Provide the (X, Y) coordinate of the cell's center where the given text is located.  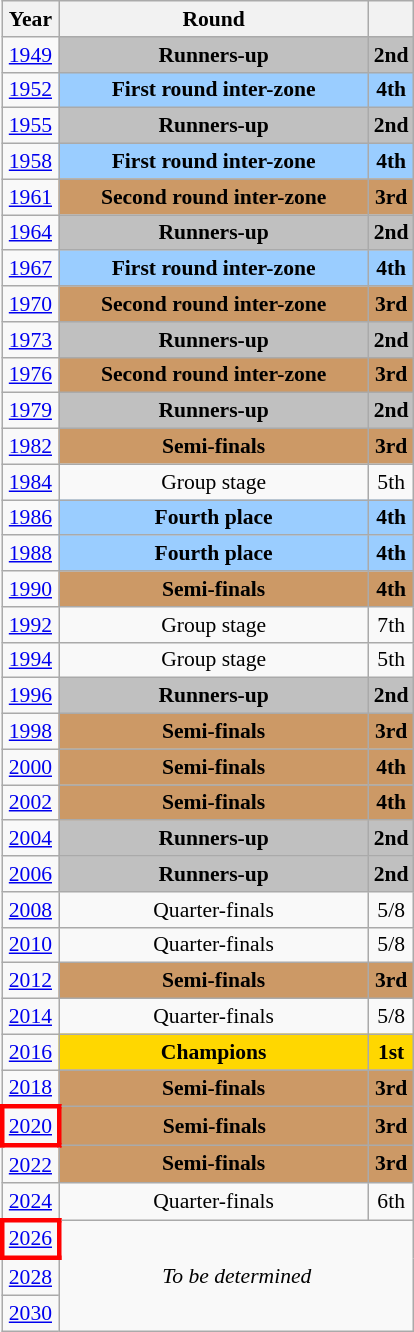
1988 (30, 554)
2008 (30, 910)
1996 (30, 696)
Champions (214, 1052)
1970 (30, 304)
2030 (30, 1314)
1973 (30, 340)
1958 (30, 162)
2002 (30, 803)
1967 (30, 269)
2004 (30, 839)
6th (392, 1202)
1955 (30, 126)
1979 (30, 411)
2014 (30, 1017)
1984 (30, 482)
2028 (30, 1278)
1992 (30, 625)
2020 (30, 1126)
1964 (30, 233)
1952 (30, 90)
2018 (30, 1088)
1961 (30, 197)
1982 (30, 447)
Round (214, 19)
1998 (30, 732)
1994 (30, 660)
2016 (30, 1052)
To be determined (236, 1276)
2022 (30, 1164)
1990 (30, 589)
1986 (30, 518)
2006 (30, 874)
7th (392, 625)
1976 (30, 375)
1st (392, 1052)
2026 (30, 1240)
2010 (30, 945)
2024 (30, 1202)
Year (30, 19)
2000 (30, 767)
1949 (30, 55)
2012 (30, 981)
